Capture the cell that displays the provided text and extract its (x, y) central coordinate. 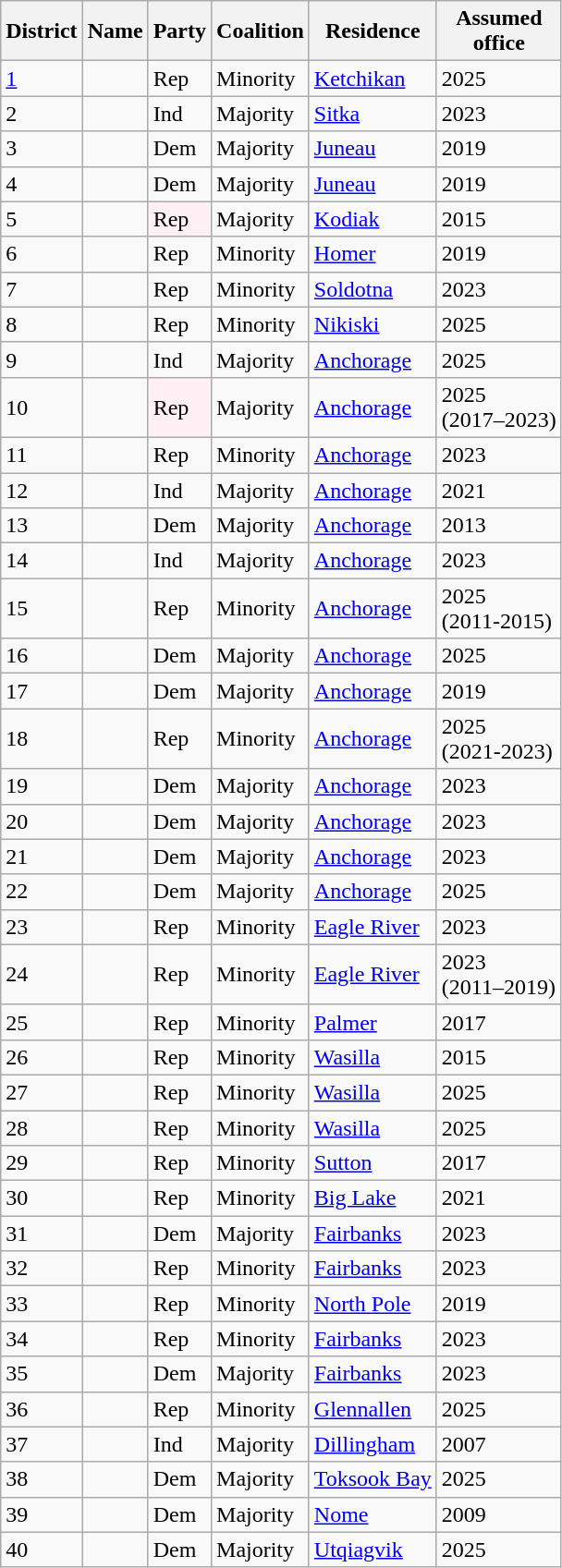
39 (42, 1514)
19 (42, 786)
25 (42, 1022)
4 (42, 184)
Kodiak (373, 219)
Ketchikan (373, 79)
27 (42, 1092)
38 (42, 1479)
2 (42, 114)
24 (42, 974)
15 (42, 608)
34 (42, 1339)
Residence (373, 31)
Sitka (373, 114)
21 (42, 857)
District (42, 31)
36 (42, 1409)
16 (42, 656)
Big Lake (373, 1198)
8 (42, 324)
Nikiski (373, 324)
2025(2011-2015) (499, 608)
18 (42, 739)
Toksook Bay (373, 1479)
5 (42, 219)
29 (42, 1163)
20 (42, 821)
22 (42, 892)
Sutton (373, 1163)
2025(2021-2023) (499, 739)
North Pole (373, 1304)
10 (42, 407)
35 (42, 1374)
Nome (373, 1514)
Soldotna (373, 289)
26 (42, 1057)
2009 (499, 1514)
11 (42, 455)
12 (42, 491)
Dillingham (373, 1444)
3 (42, 149)
28 (42, 1128)
17 (42, 691)
2007 (499, 1444)
30 (42, 1198)
33 (42, 1304)
7 (42, 289)
2013 (499, 526)
37 (42, 1444)
40 (42, 1550)
Assumedoffice (499, 31)
Utqiagvik (373, 1550)
32 (42, 1269)
Homer (373, 254)
1 (42, 79)
14 (42, 561)
Name (115, 31)
Party (179, 31)
Coalition (261, 31)
2025(2017–2023) (499, 407)
23 (42, 927)
13 (42, 526)
Glennallen (373, 1409)
2023(2011–2019) (499, 974)
Palmer (373, 1022)
6 (42, 254)
31 (42, 1234)
9 (42, 359)
